Find where the given text appears and provide that cell's center as [X, Y] coordinate. 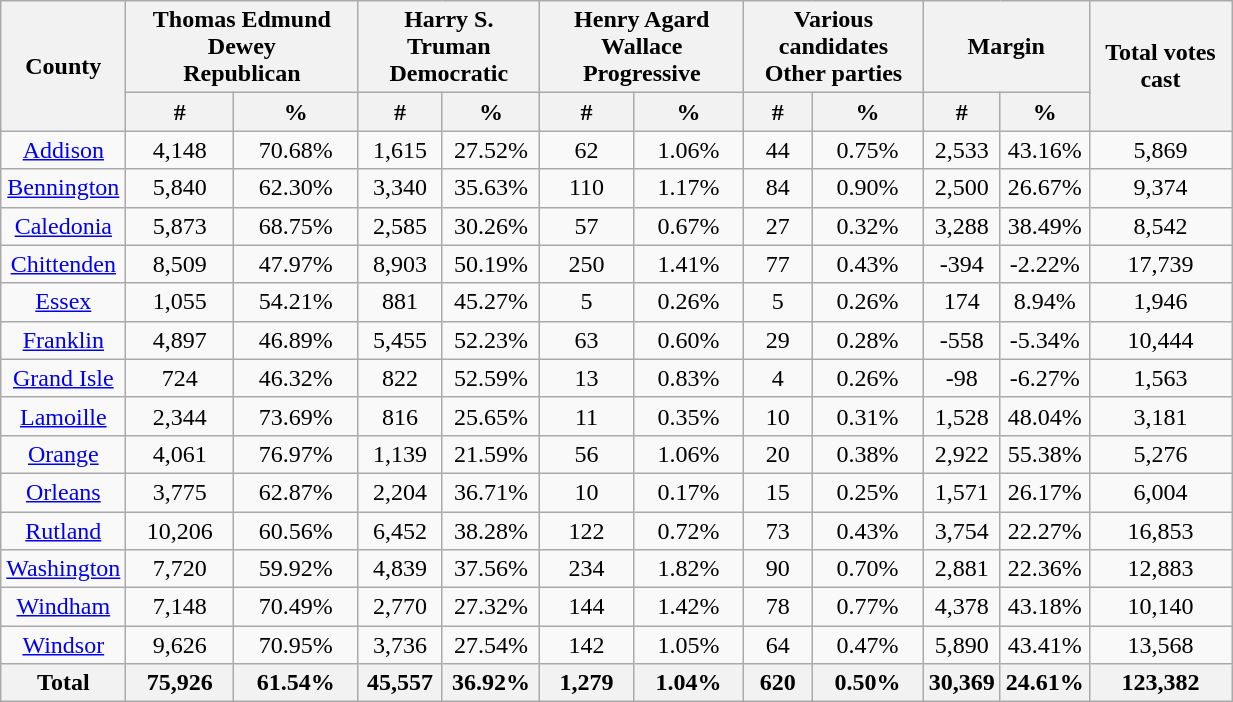
816 [400, 416]
45.27% [491, 302]
20 [778, 454]
12,883 [1160, 569]
Washington [64, 569]
Chittenden [64, 264]
16,853 [1160, 531]
0.70% [868, 569]
8.94% [1044, 302]
-394 [962, 264]
73 [778, 531]
-5.34% [1044, 340]
123,382 [1160, 683]
3,340 [400, 188]
0.90% [868, 188]
45,557 [400, 683]
50.19% [491, 264]
0.25% [868, 492]
Various candidatesOther parties [834, 47]
620 [778, 683]
-98 [962, 378]
60.56% [295, 531]
9,626 [180, 645]
52.59% [491, 378]
Henry Agard WallaceProgressive [642, 47]
2,922 [962, 454]
13,568 [1160, 645]
Grand Isle [64, 378]
62.30% [295, 188]
55.38% [1044, 454]
64 [778, 645]
Total [64, 683]
0.17% [688, 492]
Margin [1006, 47]
15 [778, 492]
30,369 [962, 683]
1.04% [688, 683]
Harry S. TrumanDemocratic [449, 47]
3,775 [180, 492]
Caledonia [64, 226]
77 [778, 264]
1,563 [1160, 378]
250 [586, 264]
38.49% [1044, 226]
5,455 [400, 340]
Franklin [64, 340]
29 [778, 340]
11 [586, 416]
35.63% [491, 188]
7,720 [180, 569]
27.52% [491, 150]
5,873 [180, 226]
4,061 [180, 454]
Thomas Edmund DeweyRepublican [242, 47]
0.32% [868, 226]
0.83% [688, 378]
10,140 [1160, 607]
4,839 [400, 569]
0.60% [688, 340]
10,206 [180, 531]
Bennington [64, 188]
84 [778, 188]
43.41% [1044, 645]
1,946 [1160, 302]
1,055 [180, 302]
8,509 [180, 264]
110 [586, 188]
Windsor [64, 645]
73.69% [295, 416]
County [64, 66]
76.97% [295, 454]
Lamoille [64, 416]
Essex [64, 302]
0.35% [688, 416]
17,739 [1160, 264]
4 [778, 378]
1,571 [962, 492]
1.82% [688, 569]
0.38% [868, 454]
57 [586, 226]
Orleans [64, 492]
1.05% [688, 645]
2,204 [400, 492]
36.92% [491, 683]
0.75% [868, 150]
4,897 [180, 340]
881 [400, 302]
90 [778, 569]
61.54% [295, 683]
44 [778, 150]
2,344 [180, 416]
4,378 [962, 607]
8,903 [400, 264]
1,528 [962, 416]
5,869 [1160, 150]
724 [180, 378]
21.59% [491, 454]
1,615 [400, 150]
4,148 [180, 150]
7,148 [180, 607]
1.41% [688, 264]
59.92% [295, 569]
0.28% [868, 340]
13 [586, 378]
0.47% [868, 645]
3,288 [962, 226]
Addison [64, 150]
3,736 [400, 645]
Rutland [64, 531]
22.27% [1044, 531]
2,533 [962, 150]
-2.22% [1044, 264]
30.26% [491, 226]
0.50% [868, 683]
52.23% [491, 340]
5,890 [962, 645]
43.18% [1044, 607]
10,444 [1160, 340]
8,542 [1160, 226]
1,279 [586, 683]
142 [586, 645]
1,139 [400, 454]
70.49% [295, 607]
3,754 [962, 531]
822 [400, 378]
56 [586, 454]
46.89% [295, 340]
37.56% [491, 569]
75,926 [180, 683]
54.21% [295, 302]
6,452 [400, 531]
70.95% [295, 645]
48.04% [1044, 416]
122 [586, 531]
0.31% [868, 416]
Total votes cast [1160, 66]
2,500 [962, 188]
62.87% [295, 492]
46.32% [295, 378]
144 [586, 607]
26.17% [1044, 492]
0.67% [688, 226]
62 [586, 150]
26.67% [1044, 188]
68.75% [295, 226]
27.54% [491, 645]
0.77% [868, 607]
-6.27% [1044, 378]
63 [586, 340]
Windham [64, 607]
234 [586, 569]
27 [778, 226]
1.17% [688, 188]
Orange [64, 454]
47.97% [295, 264]
1.42% [688, 607]
5,840 [180, 188]
78 [778, 607]
-558 [962, 340]
3,181 [1160, 416]
70.68% [295, 150]
36.71% [491, 492]
43.16% [1044, 150]
174 [962, 302]
22.36% [1044, 569]
25.65% [491, 416]
2,770 [400, 607]
2,585 [400, 226]
0.72% [688, 531]
2,881 [962, 569]
9,374 [1160, 188]
38.28% [491, 531]
27.32% [491, 607]
24.61% [1044, 683]
6,004 [1160, 492]
5,276 [1160, 454]
